Locate the cell with the specified text and output its (X, Y) center coordinate. 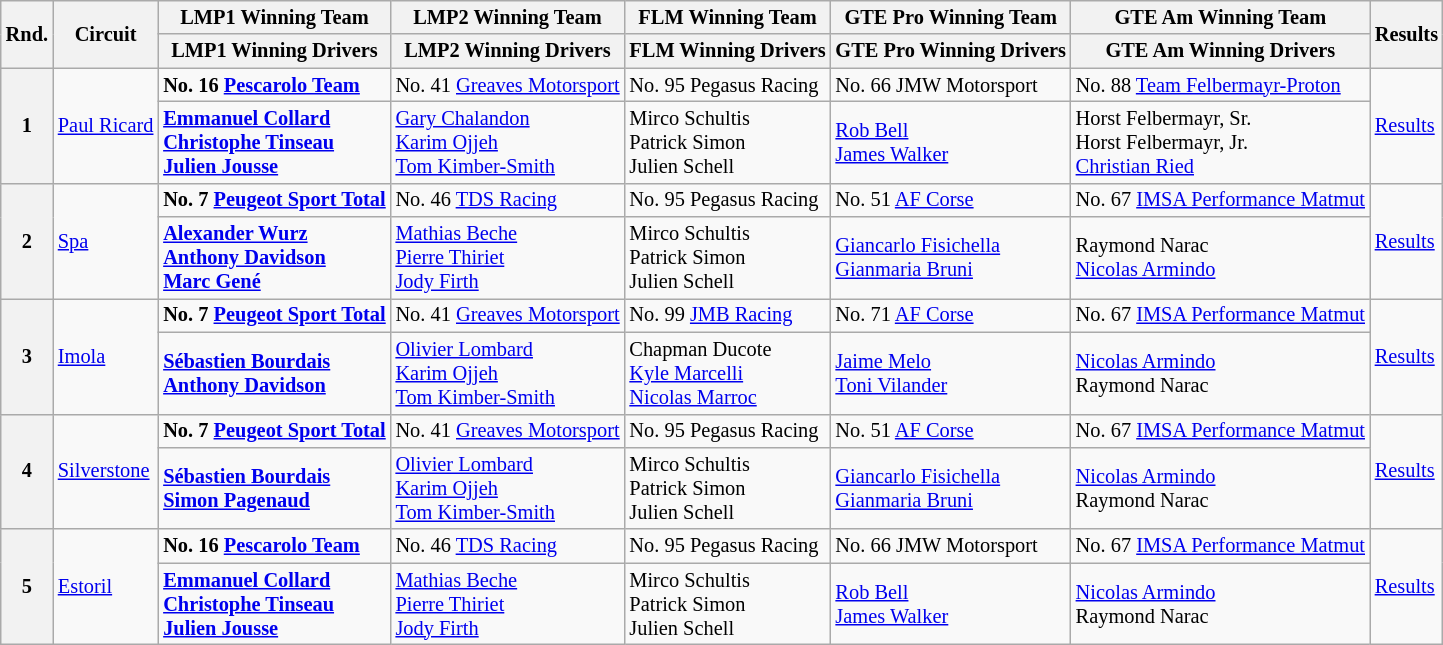
LMP1 Winning Team (274, 17)
Horst Felbermayr, Sr. Horst Felbermayr, Jr. Christian Ried (1220, 142)
LMP2 Winning Drivers (508, 51)
2 (27, 240)
No. 71 AF Corse (951, 315)
GTE Pro Winning Drivers (951, 51)
Paul Ricard (106, 126)
Sébastien Bourdais Simon Pagenaud (274, 488)
Gary Chalandon Karim Ojjeh Tom Kimber-Smith (508, 142)
No. 99 JMB Racing (727, 315)
Circuit (106, 34)
Imola (106, 356)
1 (27, 126)
GTE Pro Winning Team (951, 17)
Rnd. (27, 34)
GTE Am Winning Team (1220, 17)
3 (27, 356)
FLM Winning Team (727, 17)
GTE Am Winning Drivers (1220, 51)
Silverstone (106, 472)
Estoril (106, 586)
LMP1 Winning Drivers (274, 51)
Alexander Wurz Anthony Davidson Marc Gené (274, 258)
Sébastien Bourdais Anthony Davidson (274, 373)
Chapman Ducote Kyle Marcelli Nicolas Marroc (727, 373)
FLM Winning Drivers (727, 51)
Jaime Melo Toni Vilander (951, 373)
Raymond Narac Nicolas Armindo (1220, 258)
Spa (106, 240)
4 (27, 472)
LMP2 Winning Team (508, 17)
5 (27, 586)
No. 88 Team Felbermayr-Proton (1220, 85)
